Provide the (X, Y) coordinate of the cell's center where the given text is located.  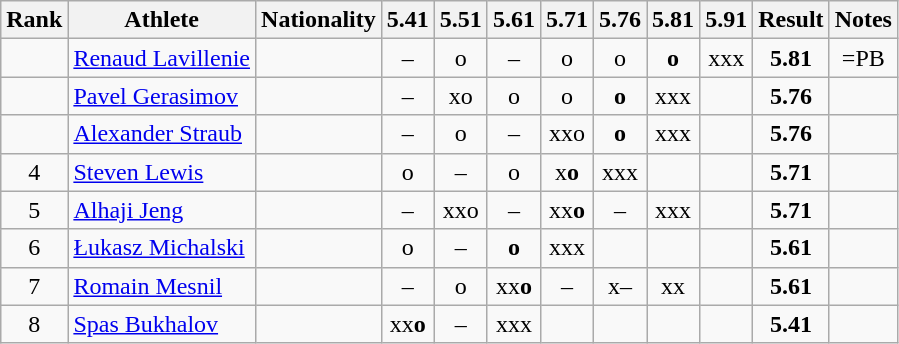
7 (34, 286)
4 (34, 172)
Łukasz Michalski (162, 248)
Spas Bukhalov (162, 324)
Notes (863, 20)
6 (34, 248)
5 (34, 210)
Pavel Gerasimov (162, 96)
Steven Lewis (162, 172)
Result (791, 20)
=PB (863, 58)
8 (34, 324)
Nationality (319, 20)
5.91 (726, 20)
Renaud Lavillenie (162, 58)
Rank (34, 20)
x– (620, 286)
5.51 (460, 20)
Alexander Straub (162, 134)
Athlete (162, 20)
Alhaji Jeng (162, 210)
Romain Mesnil (162, 286)
xx (674, 286)
